Output the [X, Y] coordinate of the center of the cell containing the given text.  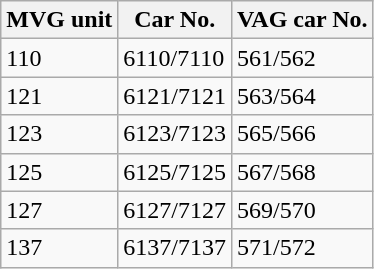
125 [60, 172]
563/564 [303, 96]
137 [60, 248]
571/572 [303, 248]
561/562 [303, 58]
6137/7137 [175, 248]
VAG car No. [303, 20]
6125/7125 [175, 172]
6127/7127 [175, 210]
121 [60, 96]
567/568 [303, 172]
MVG unit [60, 20]
110 [60, 58]
6123/7123 [175, 134]
Car No. [175, 20]
123 [60, 134]
127 [60, 210]
6121/7121 [175, 96]
6110/7110 [175, 58]
565/566 [303, 134]
569/570 [303, 210]
